Find where the given text appears and provide that cell's center as (x, y) coordinate. 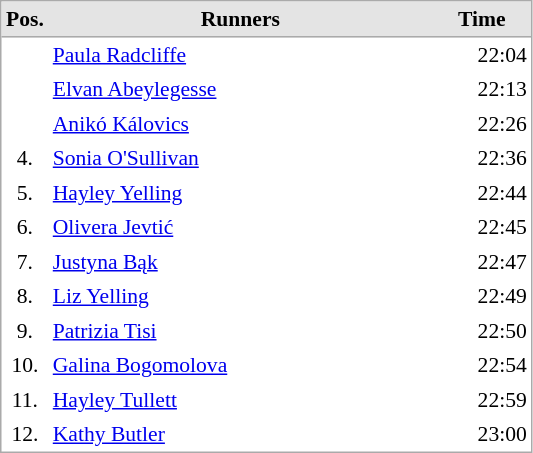
Paula Radcliffe (240, 55)
Patrizia Tisi (240, 331)
22:45 (482, 227)
12. (26, 434)
6. (26, 227)
Time (482, 20)
22:54 (482, 365)
8. (26, 296)
22:59 (482, 399)
22:04 (482, 55)
22:13 (482, 89)
22:44 (482, 193)
Hayley Tullett (240, 399)
7. (26, 261)
Kathy Butler (240, 434)
11. (26, 399)
23:00 (482, 434)
Sonia O'Sullivan (240, 158)
Galina Bogomolova (240, 365)
Justyna Bąk (240, 261)
4. (26, 158)
Olivera Jevtić (240, 227)
Pos. (26, 20)
Runners (240, 20)
9. (26, 331)
22:50 (482, 331)
10. (26, 365)
22:49 (482, 296)
5. (26, 193)
22:36 (482, 158)
Anikó Kálovics (240, 123)
22:47 (482, 261)
Liz Yelling (240, 296)
Hayley Yelling (240, 193)
Elvan Abeylegesse (240, 89)
22:26 (482, 123)
